Return the [X, Y] coordinate for the center point of the cell that contains the specified text.  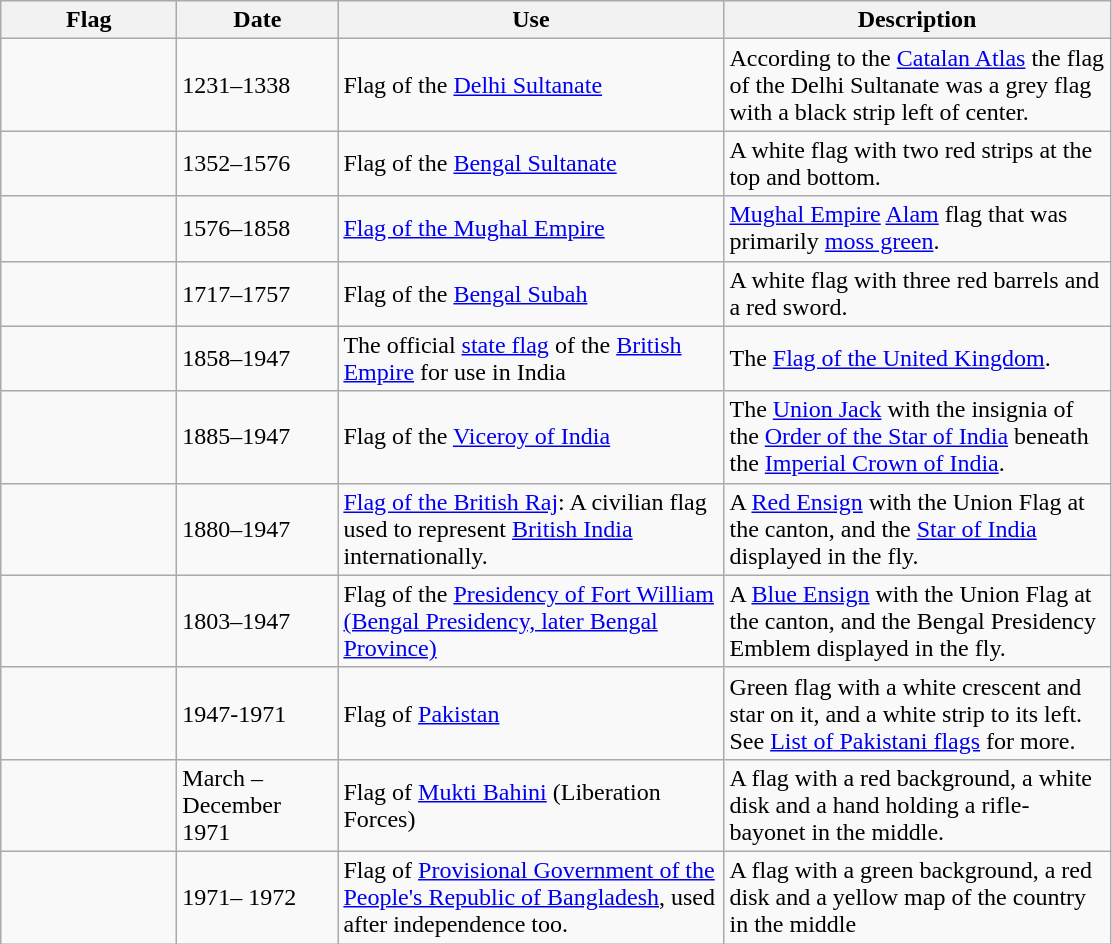
1717–1757 [258, 294]
The Flag of the United Kingdom. [917, 358]
A white flag with two red strips at the top and bottom. [917, 164]
1803–1947 [258, 621]
Flag of Mukti Bahini (Liberation Forces) [531, 805]
March – December 1971 [258, 805]
1971– 1972 [258, 897]
1885–1947 [258, 437]
Flag of Provisional Government of the People's Republic of Bangladesh, used after independence too. [531, 897]
Use [531, 20]
Flag of the Viceroy of India [531, 437]
Flag of the British Raj: A civilian flag used to represent British India internationally. [531, 529]
Flag of Pakistan [531, 713]
A flag with a green background, a red disk and a yellow map of the country in the middle [917, 897]
Flag of the Presidency of Fort William (Bengal Presidency, later Bengal Province) [531, 621]
Flag [89, 20]
Flag of the Bengal Subah [531, 294]
1231–1338 [258, 85]
1947-1971 [258, 713]
A flag with a red background, a white disk and a hand holding a rifle- bayonet in the middle. [917, 805]
A Blue Ensign with the Union Flag at the canton, and the Bengal Presidency Emblem displayed in the fly. [917, 621]
Flag of the Mughal Empire [531, 228]
Description [917, 20]
The official state flag of the British Empire for use in India [531, 358]
1880–1947 [258, 529]
A Red Ensign with the Union Flag at the canton, and the Star of India displayed in the fly. [917, 529]
1576–1858 [258, 228]
A white flag with three red barrels and a red sword. [917, 294]
Flag of the Bengal Sultanate [531, 164]
According to the Catalan Atlas the flag of the Delhi Sultanate was a grey flag with a black strip left of center. [917, 85]
Mughal Empire Alam flag that was primarily moss green. [917, 228]
Green flag with a white crescent and star on it, and a white strip to its left. See List of Pakistani flags for more. [917, 713]
The Union Jack with the insignia of the Order of the Star of India beneath the Imperial Crown of India. [917, 437]
1352–1576 [258, 164]
1858–1947 [258, 358]
Date [258, 20]
Flag of the Delhi Sultanate [531, 85]
